Determine the [x, y] coordinate at the center of the cell enclosing the given text.  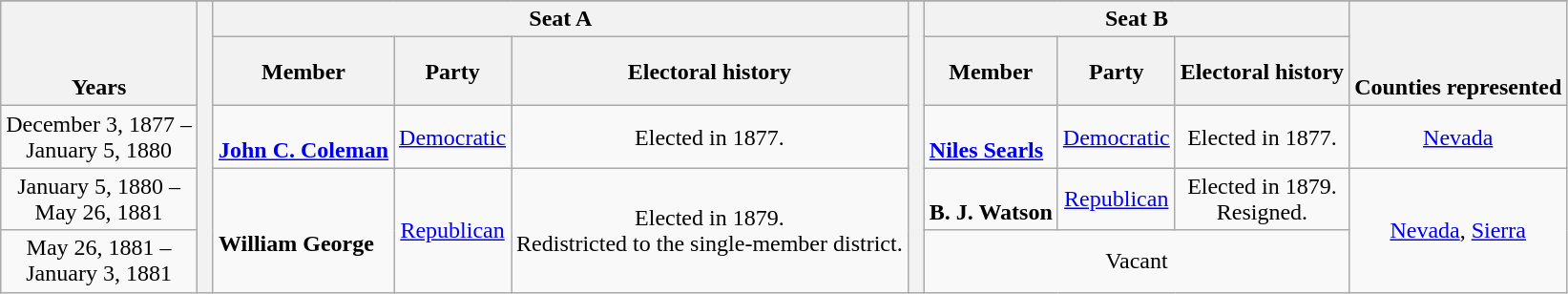
B. J. Watson [991, 199]
John C. Coleman [303, 137]
Nevada [1458, 137]
Elected in 1879. Redistricted to the single-member district. [710, 230]
Elected in 1879. Resigned. [1262, 199]
Niles Searls [991, 137]
Nevada, Sierra [1458, 230]
Seat A [560, 19]
January 5, 1880 – May 26, 1881 [99, 199]
December 3, 1877 – January 5, 1880 [99, 137]
Counties represented [1458, 53]
William George [303, 230]
Seat B [1136, 19]
Vacant [1136, 262]
Years [99, 53]
May 26, 1881 – January 3, 1881 [99, 262]
